Find where the given text appears and provide that cell's center as (X, Y) coordinate. 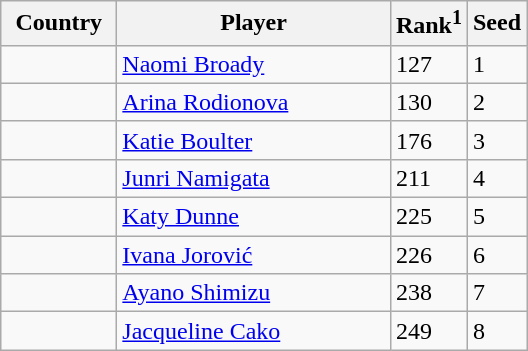
7 (496, 293)
225 (428, 217)
176 (428, 140)
Junri Namigata (254, 178)
Naomi Broady (254, 64)
Ayano Shimizu (254, 293)
249 (428, 331)
Seed (496, 24)
238 (428, 293)
1 (496, 64)
Arina Rodionova (254, 102)
226 (428, 255)
Player (254, 24)
Katy Dunne (254, 217)
Rank1 (428, 24)
127 (428, 64)
211 (428, 178)
8 (496, 331)
6 (496, 255)
Ivana Jorović (254, 255)
5 (496, 217)
130 (428, 102)
3 (496, 140)
2 (496, 102)
Jacqueline Cako (254, 331)
4 (496, 178)
Country (59, 24)
Katie Boulter (254, 140)
